Return (x, y) of the center of cell containing provided text 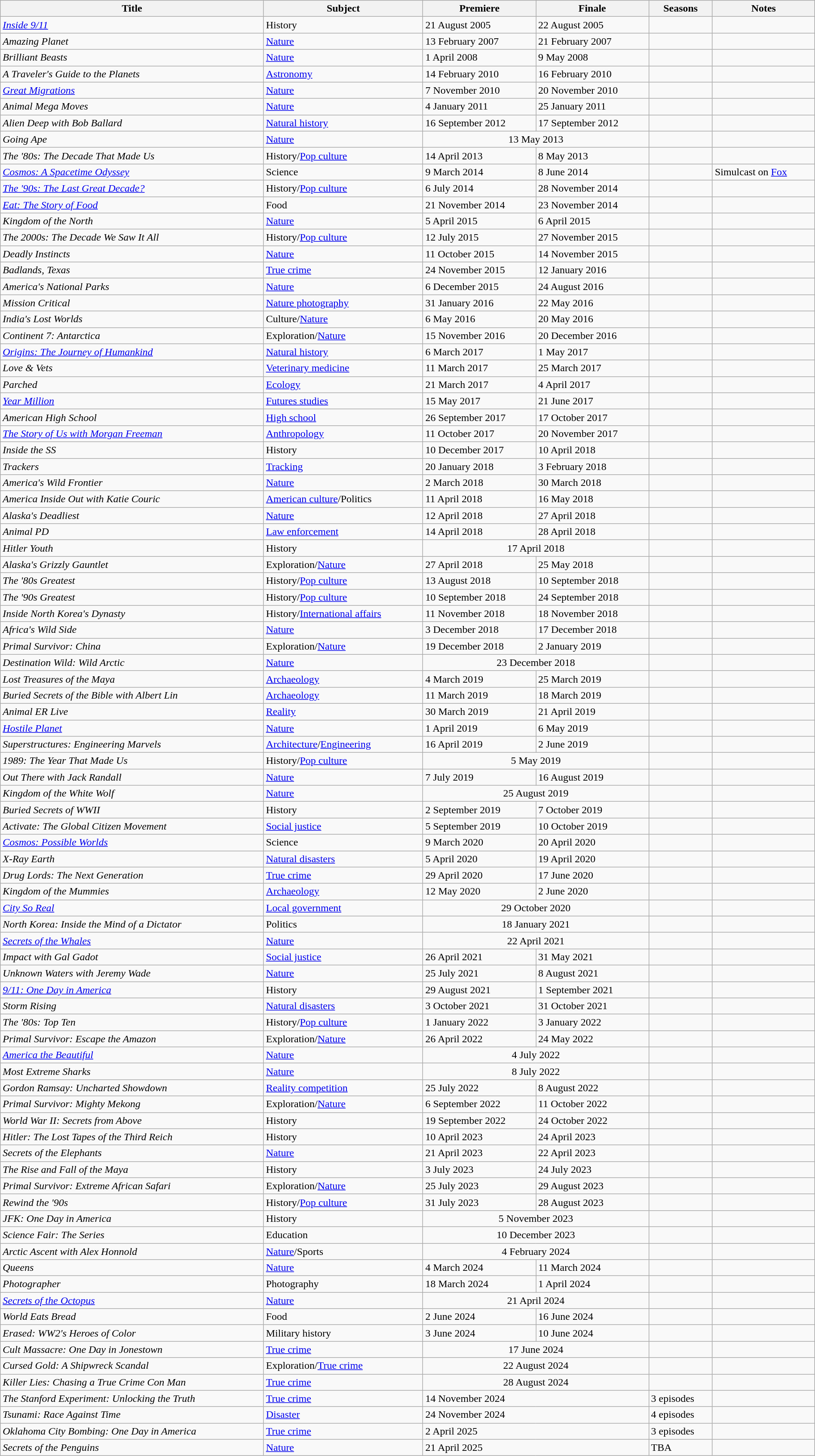
Inside North Korea's Dynasty (132, 614)
8 July 2022 (536, 1071)
3 October 2021 (480, 1006)
Anthropology (343, 433)
24 July 2023 (592, 1169)
1 January 2022 (480, 1023)
Going Ape (132, 139)
Buried Secrets of WWII (132, 810)
The '80s: Top Ten (132, 1023)
21 April 2019 (592, 711)
X-Ray Earth (132, 859)
Animal PD (132, 532)
Law enforcement (343, 532)
18 January 2021 (536, 924)
15 November 2016 (480, 336)
Exploration/True crime (343, 1366)
Mission Critical (132, 303)
4 April 2017 (592, 385)
14 April 2018 (480, 532)
16 February 2010 (592, 74)
6 December 2015 (480, 287)
2 April 2025 (536, 1431)
TBA (680, 1447)
Lost Treasures of the Maya (132, 679)
Arctic Ascent with Alex Honnold (132, 1251)
Simulcast on Fox (763, 172)
17 April 2018 (536, 548)
Alien Deep with Bob Ballard (132, 123)
Cursed Gold: A Shipwreck Scandal (132, 1366)
Queens (132, 1268)
1 April 2019 (480, 728)
4 episodes (680, 1415)
10 December 2017 (480, 450)
14 February 2010 (480, 74)
17 October 2017 (592, 417)
20 November 2010 (592, 90)
3 December 2018 (480, 630)
Title (132, 9)
24 August 2016 (592, 287)
Astronomy (343, 74)
1989: The Year That Made Us (132, 761)
Nature/Sports (343, 1251)
16 June 2024 (592, 1317)
Secrets of the Whales (132, 940)
The '80s Greatest (132, 581)
23 December 2018 (536, 662)
13 May 2013 (536, 139)
31 January 2016 (480, 303)
24 September 2018 (592, 597)
The '80s: The Decade That Made Us (132, 156)
Education (343, 1235)
24 November 2015 (480, 270)
Animal ER Live (132, 711)
25 March 2017 (592, 368)
America Inside Out with Katie Couric (132, 499)
16 August 2019 (592, 777)
7 November 2010 (480, 90)
Drug Lords: The Next Generation (132, 875)
18 March 2024 (480, 1284)
Year Million (132, 401)
Impact with Gal Gadot (132, 957)
Notes (763, 9)
25 July 2022 (480, 1088)
2 March 2018 (480, 483)
21 March 2017 (480, 385)
Futures studies (343, 401)
19 December 2018 (480, 646)
18 November 2018 (592, 614)
2 June 2019 (592, 745)
America's National Parks (132, 287)
31 October 2021 (592, 1006)
29 August 2021 (480, 989)
Out There with Jack Randall (132, 777)
26 April 2022 (480, 1039)
Reality competition (343, 1088)
World War II: Secrets from Above (132, 1120)
Hitler Youth (132, 548)
21 April 2025 (536, 1447)
24 October 2022 (592, 1120)
Reality (343, 711)
Alaska's Grizzly Gauntlet (132, 565)
11 November 2018 (480, 614)
14 November 2015 (592, 254)
20 April 2020 (592, 842)
13 February 2007 (480, 41)
Love & Vets (132, 368)
21 August 2005 (480, 25)
25 March 2019 (592, 679)
5 November 2023 (536, 1218)
26 September 2017 (480, 417)
8 May 2013 (592, 156)
Superstructures: Engineering Marvels (132, 745)
12 April 2018 (480, 516)
17 June 2020 (592, 875)
America the Beautiful (132, 1055)
Oklahoma City Bombing: One Day in America (132, 1431)
12 July 2015 (480, 238)
29 April 2020 (480, 875)
Secrets of the Penguins (132, 1447)
JFK: One Day in America (132, 1218)
3 February 2018 (592, 466)
11 October 2017 (480, 433)
High school (343, 417)
Destination Wild: Wild Arctic (132, 662)
Photographer (132, 1284)
The Stanford Experiment: Unlocking the Truth (132, 1398)
Trackers (132, 466)
Deadly Instincts (132, 254)
Finale (592, 9)
9 March 2014 (480, 172)
Secrets of the Elephants (132, 1153)
Alaska's Deadliest (132, 516)
8 June 2014 (592, 172)
The Rise and Fall of the Maya (132, 1169)
North Korea: Inside the Mind of a Dictator (132, 924)
6 May 2019 (592, 728)
Origins: The Journey of Humankind (132, 352)
Kingdom of the North (132, 221)
18 March 2019 (592, 695)
12 May 2020 (480, 891)
17 June 2024 (536, 1349)
Badlands, Texas (132, 270)
20 January 2018 (480, 466)
Politics (343, 924)
Primal Survivor: China (132, 646)
1 September 2021 (592, 989)
5 May 2019 (536, 761)
Hostile Planet (132, 728)
8 August 2021 (592, 973)
Architecture/Engineering (343, 745)
6 July 2014 (480, 188)
23 November 2014 (592, 205)
Cult Massacre: One Day in Jonestown (132, 1349)
Inside 9/11 (132, 25)
1 April 2008 (480, 58)
Primal Survivor: Extreme African Safari (132, 1186)
History/International affairs (343, 614)
8 August 2022 (592, 1088)
Kingdom of the White Wolf (132, 794)
28 August 2023 (592, 1202)
2 January 2019 (592, 646)
29 August 2023 (592, 1186)
Premiere (480, 9)
3 January 2022 (592, 1023)
11 March 2017 (480, 368)
7 July 2019 (480, 777)
24 May 2022 (592, 1039)
15 May 2017 (480, 401)
6 September 2022 (480, 1104)
20 May 2016 (592, 319)
28 April 2018 (592, 532)
28 August 2024 (536, 1382)
Killer Lies: Chasing a True Crime Con Man (132, 1382)
7 October 2019 (592, 810)
22 May 2016 (592, 303)
21 June 2017 (592, 401)
17 December 2018 (592, 630)
Seasons (680, 9)
The '90s Greatest (132, 597)
21 February 2007 (592, 41)
30 March 2018 (592, 483)
India's Lost Worlds (132, 319)
6 April 2015 (592, 221)
Inside the SS (132, 450)
9 May 2008 (592, 58)
Animal Mega Moves (132, 107)
25 January 2011 (592, 107)
Tsunami: Race Against Time (132, 1415)
21 November 2014 (480, 205)
Amazing Planet (132, 41)
11 March 2019 (480, 695)
30 March 2019 (480, 711)
Tracking (343, 466)
America's Wild Frontier (132, 483)
Culture/Nature (343, 319)
12 January 2016 (592, 270)
Veterinary medicine (343, 368)
Primal Survivor: Mighty Mekong (132, 1104)
27 November 2015 (592, 238)
11 October 2022 (592, 1104)
21 April 2024 (536, 1300)
20 November 2017 (592, 433)
22 April 2021 (536, 940)
14 November 2024 (536, 1398)
24 November 2024 (536, 1415)
Gordon Ramsay: Uncharted Showdown (132, 1088)
5 April 2020 (480, 859)
Cosmos: Possible Worlds (132, 842)
2 June 2020 (592, 891)
Military history (343, 1333)
Secrets of the Octopus (132, 1300)
2 September 2019 (480, 810)
6 May 2016 (480, 319)
Rewind the '90s (132, 1202)
Most Extreme Sharks (132, 1071)
Hitler: The Lost Tapes of the Third Reich (132, 1137)
10 April 2023 (480, 1137)
5 September 2019 (480, 826)
26 April 2021 (480, 957)
9 March 2020 (480, 842)
22 April 2023 (592, 1153)
21 April 2023 (480, 1153)
25 July 2023 (480, 1186)
Erased: WW2's Heroes of Color (132, 1333)
City So Real (132, 908)
11 March 2024 (592, 1268)
10 December 2023 (536, 1235)
A Traveler's Guide to the Planets (132, 74)
Continent 7: Antarctica (132, 336)
The Story of Us with Morgan Freeman (132, 433)
Science Fair: The Series (132, 1235)
Photography (343, 1284)
Buried Secrets of the Bible with Albert Lin (132, 695)
25 August 2019 (536, 794)
16 September 2012 (480, 123)
1 May 2017 (592, 352)
19 April 2020 (592, 859)
28 November 2014 (592, 188)
Primal Survivor: Escape the Amazon (132, 1039)
25 July 2021 (480, 973)
11 October 2015 (480, 254)
6 March 2017 (480, 352)
Parched (132, 385)
17 September 2012 (592, 123)
4 January 2011 (480, 107)
3 June 2024 (480, 1333)
3 July 2023 (480, 1169)
29 October 2020 (536, 908)
1 April 2024 (592, 1284)
World Eats Bread (132, 1317)
4 March 2019 (480, 679)
31 July 2023 (480, 1202)
20 December 2016 (592, 336)
Africa's Wild Side (132, 630)
4 March 2024 (480, 1268)
Cosmos: A Spacetime Odyssey (132, 172)
4 July 2022 (536, 1055)
31 May 2021 (592, 957)
Nature photography (343, 303)
10 June 2024 (592, 1333)
10 April 2018 (592, 450)
Kingdom of the Mummies (132, 891)
5 April 2015 (480, 221)
14 April 2013 (480, 156)
Activate: The Global Citizen Movement (132, 826)
2 June 2024 (480, 1317)
Eat: The Story of Food (132, 205)
Great Migrations (132, 90)
16 May 2018 (592, 499)
10 October 2019 (592, 826)
Unknown Waters with Jeremy Wade (132, 973)
19 September 2022 (480, 1120)
Disaster (343, 1415)
25 May 2018 (592, 565)
Ecology (343, 385)
Local government (343, 908)
4 February 2024 (536, 1251)
16 April 2019 (480, 745)
11 April 2018 (480, 499)
24 April 2023 (592, 1137)
Storm Rising (132, 1006)
American High School (132, 417)
Brilliant Beasts (132, 58)
22 August 2024 (536, 1366)
Subject (343, 9)
22 August 2005 (592, 25)
American culture/Politics (343, 499)
The '90s: The Last Great Decade? (132, 188)
9/11: One Day in America (132, 989)
The 2000s: The Decade We Saw It All (132, 238)
13 August 2018 (480, 581)
